Find where the given text appears and provide that cell's center as (X, Y) coordinate. 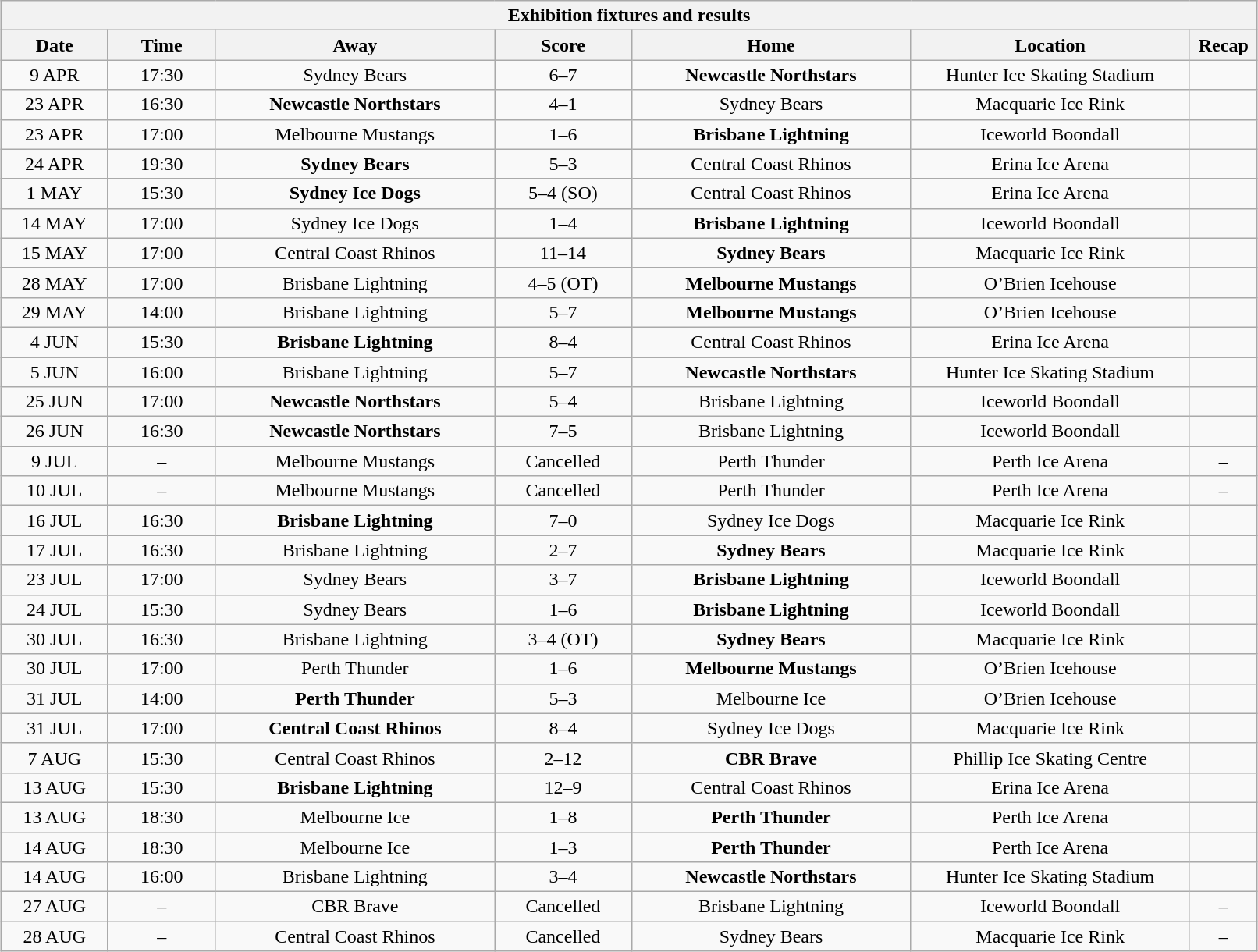
14 MAY (55, 223)
Exhibition fixtures and results (629, 16)
Phillip Ice Skating Centre (1050, 758)
Away (355, 45)
Home (771, 45)
26 JUN (55, 432)
5–4 (563, 402)
Date (55, 45)
5 JUN (55, 372)
16 JUL (55, 520)
11–14 (563, 253)
1–8 (563, 817)
9 JUL (55, 461)
23 JUL (55, 580)
10 JUL (55, 491)
19:30 (162, 164)
17:30 (162, 75)
Time (162, 45)
15 MAY (55, 253)
29 MAY (55, 312)
3–4 (OT) (563, 639)
12–9 (563, 787)
28 MAY (55, 282)
6–7 (563, 75)
1–3 (563, 847)
27 AUG (55, 907)
1–4 (563, 223)
4–1 (563, 105)
1 MAY (55, 194)
4 JUN (55, 342)
2–7 (563, 550)
3–4 (563, 877)
25 JUN (55, 402)
Score (563, 45)
24 APR (55, 164)
28 AUG (55, 936)
24 JUL (55, 609)
3–7 (563, 580)
5–4 (SO) (563, 194)
7 AUG (55, 758)
7–0 (563, 520)
17 JUL (55, 550)
7–5 (563, 432)
Location (1050, 45)
4–5 (OT) (563, 282)
2–12 (563, 758)
Recap (1224, 45)
9 APR (55, 75)
